Determine the [X, Y] coordinate at the center of the cell enclosing the given text.  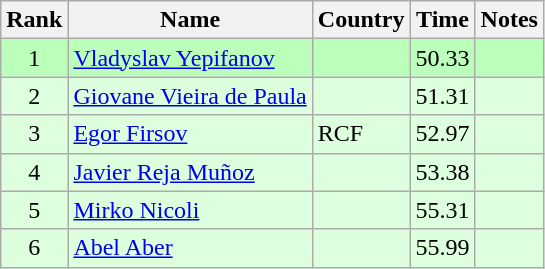
1 [34, 58]
Notes [509, 20]
Mirko Nicoli [190, 210]
55.99 [442, 248]
Time [442, 20]
52.97 [442, 134]
5 [34, 210]
Abel Aber [190, 248]
6 [34, 248]
51.31 [442, 96]
Vladyslav Yepifanov [190, 58]
55.31 [442, 210]
4 [34, 172]
50.33 [442, 58]
Country [361, 20]
53.38 [442, 172]
3 [34, 134]
Rank [34, 20]
RCF [361, 134]
Javier Reja Muñoz [190, 172]
2 [34, 96]
Name [190, 20]
Egor Firsov [190, 134]
Giovane Vieira de Paula [190, 96]
